Search for the cell housing the specified text and yield its [X, Y] center coordinate. 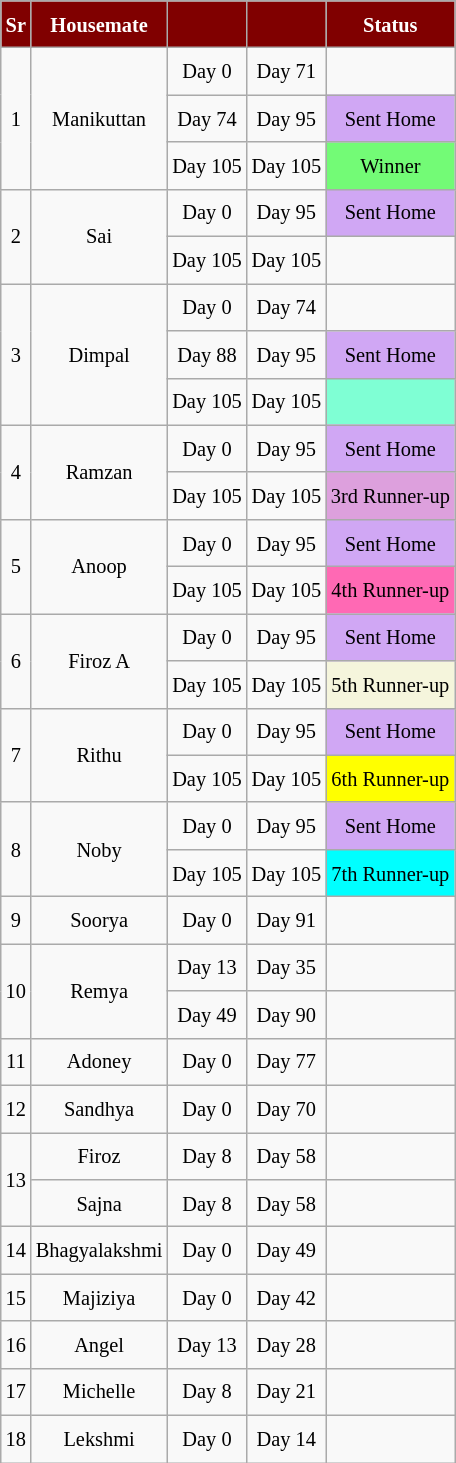
6 [16, 660]
14 [16, 1250]
Day 88 [206, 354]
Day 35 [286, 966]
Ramzan [100, 472]
11 [16, 1062]
Firoz [100, 1156]
1 [16, 118]
5 [16, 566]
13 [16, 1179]
Noby [100, 849]
Majiziya [100, 1298]
Day 70 [286, 1108]
Anoop [100, 566]
10 [16, 990]
12 [16, 1108]
Day 71 [286, 72]
Day 42 [286, 1298]
Sai [100, 236]
Lekshmi [100, 1438]
15 [16, 1298]
4 [16, 472]
9 [16, 920]
Sandhya [100, 1108]
Sr [16, 24]
Remya [100, 990]
2 [16, 236]
18 [16, 1438]
Adoney [100, 1062]
Day 28 [286, 1344]
Firoz A [100, 660]
Housemate [100, 24]
Soorya [100, 920]
Day 91 [286, 920]
Dimpal [100, 354]
Sajna [100, 1202]
Winner [390, 166]
Manikuttan [100, 118]
7 [16, 755]
17 [16, 1392]
Michelle [100, 1392]
Angel [100, 1344]
5th Runner-up [390, 684]
4th Runner-up [390, 590]
Day 21 [286, 1392]
Rithu [100, 755]
Day 90 [286, 1014]
3rd Runner-up [390, 496]
6th Runner-up [390, 778]
3 [16, 354]
Status [390, 24]
Day 14 [286, 1438]
16 [16, 1344]
Day 77 [286, 1062]
8 [16, 849]
Bhagyalakshmi [100, 1250]
7th Runner-up [390, 872]
